Output the [x, y] coordinate of the center of the cell containing the given text.  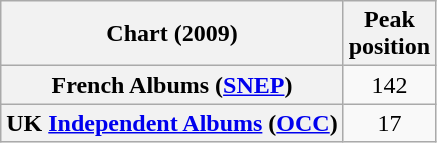
142 [389, 85]
French Albums (SNEP) [172, 85]
Peakposition [389, 34]
Chart (2009) [172, 34]
UK Independent Albums (OCC) [172, 123]
17 [389, 123]
